From the cell containing the given text, extract its center point as [x, y] coordinate. 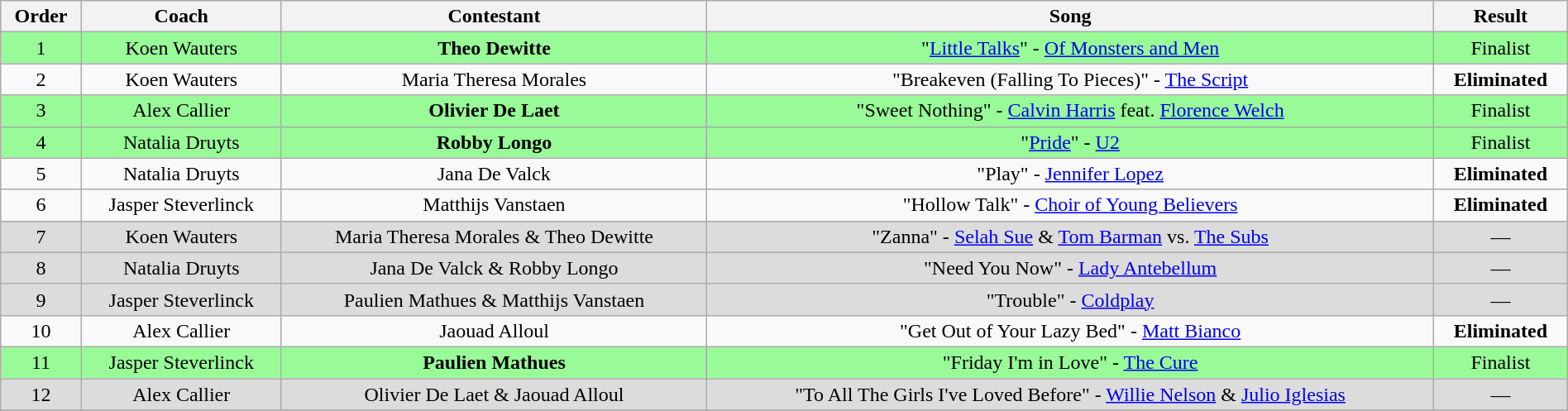
"Need You Now" - Lady Antebellum [1070, 268]
3 [41, 111]
Jana De Valck & Robby Longo [494, 268]
8 [41, 268]
9 [41, 299]
Paulien Mathues [494, 362]
Olivier De Laet & Jaouad Alloul [494, 394]
Coach [181, 17]
Robby Longo [494, 142]
"Get Out of Your Lazy Bed" - Matt Bianco [1070, 331]
"Play" - Jennifer Lopez [1070, 174]
12 [41, 394]
"Hollow Talk" - Choir of Young Believers [1070, 205]
Maria Theresa Morales & Theo Dewitte [494, 237]
Paulien Mathues & Matthijs Vanstaen [494, 299]
Jana De Valck [494, 174]
"Breakeven (Falling To Pieces)" - The Script [1070, 79]
"Friday I'm in Love" - The Cure [1070, 362]
Matthijs Vanstaen [494, 205]
"Pride" - U2 [1070, 142]
Maria Theresa Morales [494, 79]
"Little Talks" - Of Monsters and Men [1070, 48]
10 [41, 331]
Result [1501, 17]
5 [41, 174]
4 [41, 142]
Contestant [494, 17]
Jaouad Alloul [494, 331]
2 [41, 79]
1 [41, 48]
6 [41, 205]
Song [1070, 17]
Olivier De Laet [494, 111]
11 [41, 362]
Theo Dewitte [494, 48]
7 [41, 237]
"Zanna" - Selah Sue & Tom Barman vs. The Subs [1070, 237]
"Sweet Nothing" - Calvin Harris feat. Florence Welch [1070, 111]
"To All The Girls I've Loved Before" - Willie Nelson & Julio Iglesias [1070, 394]
"Trouble" - Coldplay [1070, 299]
Order [41, 17]
